Find where the given text appears and provide that cell's center as (x, y) coordinate. 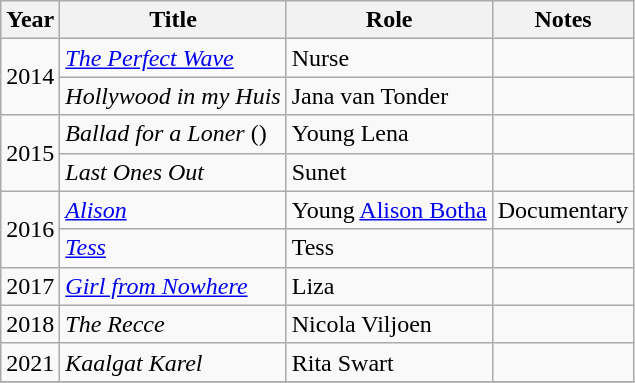
2018 (30, 324)
Last Ones Out (173, 172)
Documentary (563, 210)
Girl from Nowhere (173, 286)
2016 (30, 229)
Nurse (389, 58)
Young Lena (389, 134)
Jana van Tonder (389, 96)
Rita Swart (389, 362)
Liza (389, 286)
Young Alison Botha (389, 210)
The Perfect Wave (173, 58)
Kaalgat Karel (173, 362)
2021 (30, 362)
Ballad for a Loner () (173, 134)
Notes (563, 20)
The Recce (173, 324)
Year (30, 20)
Role (389, 20)
Hollywood in my Huis (173, 96)
Title (173, 20)
2017 (30, 286)
Alison (173, 210)
Sunet (389, 172)
2015 (30, 153)
Nicola Viljoen (389, 324)
2014 (30, 77)
